Output the [x, y] coordinate of the center of the cell containing the given text.  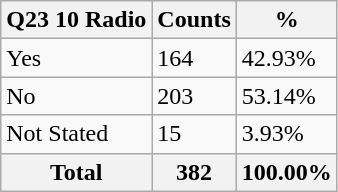
3.93% [286, 134]
Total [76, 172]
42.93% [286, 58]
No [76, 96]
382 [194, 172]
Not Stated [76, 134]
164 [194, 58]
203 [194, 96]
Q23 10 Radio [76, 20]
15 [194, 134]
Yes [76, 58]
100.00% [286, 172]
% [286, 20]
53.14% [286, 96]
Counts [194, 20]
